Scan for the cell matching the given text and deliver its [x, y] coordinate at center. 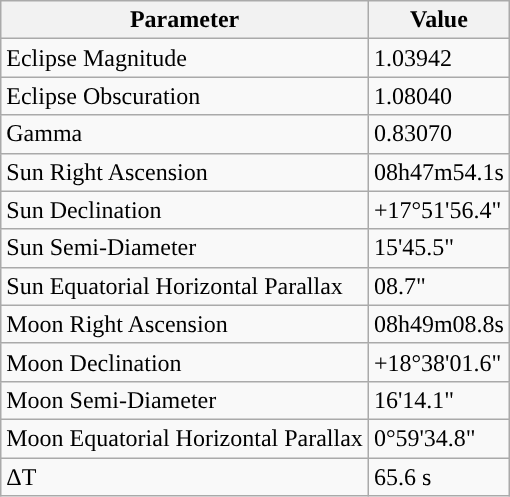
15'45.5" [438, 248]
0°59'34.8" [438, 438]
Sun Semi-Diameter [185, 248]
Gamma [185, 134]
Sun Equatorial Horizontal Parallax [185, 286]
Parameter [185, 20]
08.7" [438, 286]
+17°51'56.4" [438, 210]
ΔT [185, 477]
Moon Right Ascension [185, 324]
16'14.1" [438, 400]
65.6 s [438, 477]
Moon Semi-Diameter [185, 400]
08h49m08.8s [438, 324]
Sun Declination [185, 210]
Moon Equatorial Horizontal Parallax [185, 438]
Value [438, 20]
0.83070 [438, 134]
+18°38'01.6" [438, 362]
1.08040 [438, 96]
Eclipse Obscuration [185, 96]
Sun Right Ascension [185, 172]
Moon Declination [185, 362]
08h47m54.1s [438, 172]
Eclipse Magnitude [185, 58]
1.03942 [438, 58]
